Provide the (x, y) coordinate of the cell's center where the given text is located.  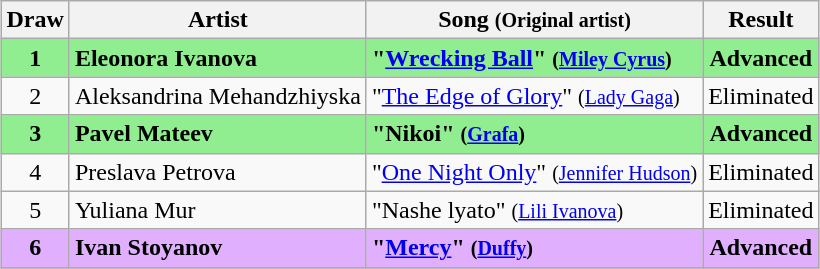
Preslava Petrova (218, 172)
1 (35, 58)
"Nashe lyato" (Lili Ivanova) (534, 210)
6 (35, 248)
"One Night Only" (Jennifer Hudson) (534, 172)
"Wrecking Ball" (Miley Cyrus) (534, 58)
Artist (218, 20)
"Mercy" (Duffy) (534, 248)
Eleonora Ivanova (218, 58)
Pavel Mateev (218, 134)
"Nikoi" (Grafa) (534, 134)
Yuliana Mur (218, 210)
5 (35, 210)
3 (35, 134)
Song (Original artist) (534, 20)
Draw (35, 20)
2 (35, 96)
Ivan Stoyanov (218, 248)
"The Edge of Glory" (Lady Gaga) (534, 96)
Result (761, 20)
4 (35, 172)
Aleksandrina Mehandzhiyska (218, 96)
